Pinpoint the cell where the given text exists, returning its [x, y] midpoint coordinate. 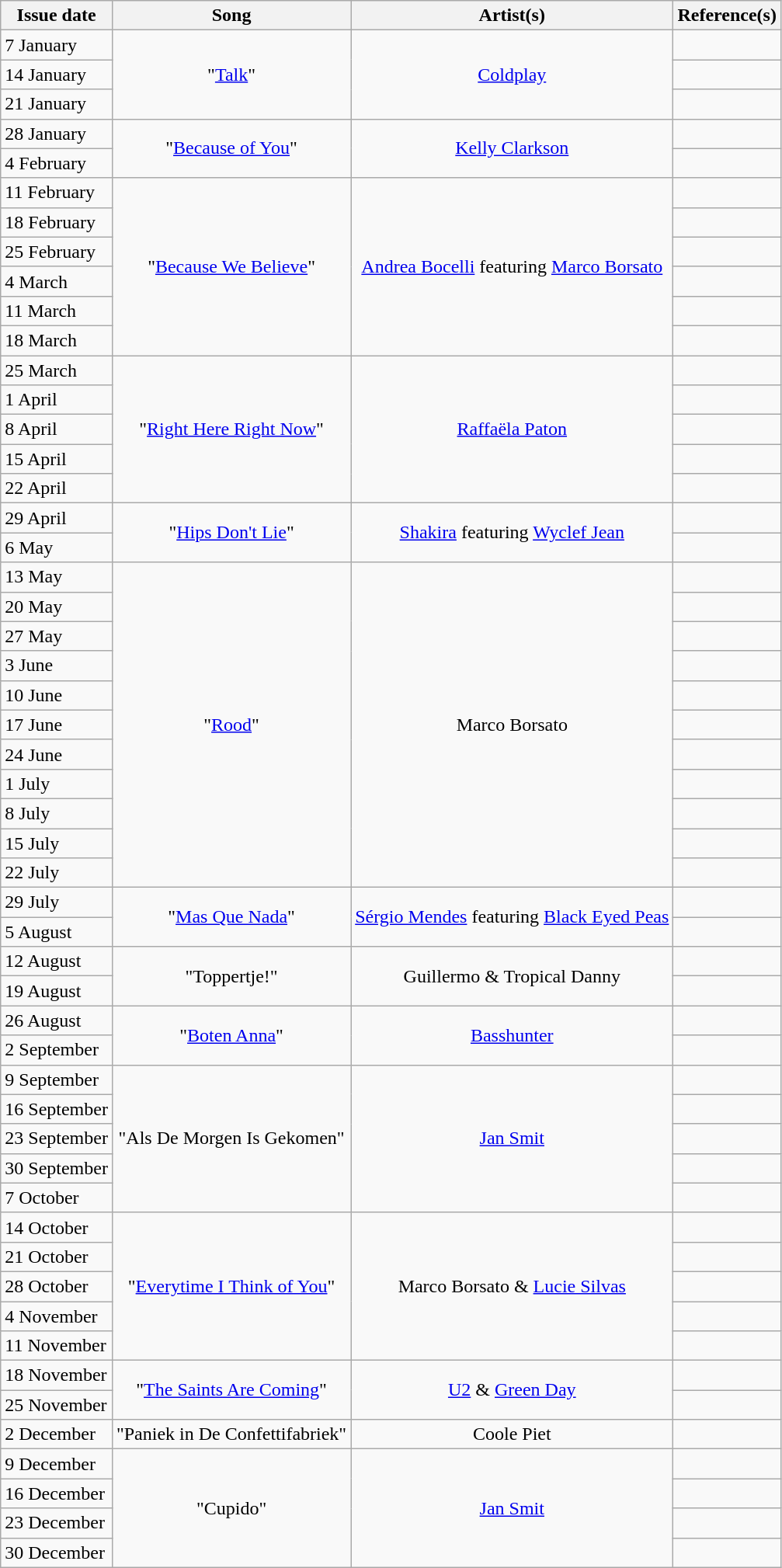
"Cupido" [231, 1508]
"Talk" [231, 75]
7 October [57, 1198]
"Boten Anna" [231, 1035]
9 December [57, 1464]
18 March [57, 340]
19 August [57, 991]
Basshunter [513, 1035]
"Mas Que Nada" [231, 917]
22 July [57, 873]
27 May [57, 636]
Coole Piet [513, 1434]
"Because of You" [231, 148]
"The Saints Are Coming" [231, 1390]
14 January [57, 75]
16 December [57, 1493]
4 February [57, 163]
"Paniek in De Confettifabriek" [231, 1434]
20 May [57, 607]
8 April [57, 429]
Kelly Clarkson [513, 148]
21 October [57, 1257]
25 February [57, 252]
"Because We Believe" [231, 266]
2 September [57, 1050]
U2 & Green Day [513, 1390]
23 September [57, 1139]
10 June [57, 695]
"Toppertje!" [231, 976]
1 July [57, 784]
4 November [57, 1316]
25 March [57, 370]
13 May [57, 577]
25 November [57, 1405]
7 January [57, 45]
Guillermo & Tropical Danny [513, 976]
Andrea Bocelli featuring Marco Borsato [513, 266]
2 December [57, 1434]
21 January [57, 104]
18 February [57, 222]
Issue date [57, 16]
28 October [57, 1286]
4 March [57, 281]
9 September [57, 1080]
11 February [57, 193]
22 April [57, 488]
11 November [57, 1346]
"Als De Morgen Is Gekomen" [231, 1139]
11 March [57, 311]
14 October [57, 1227]
"Hips Don't Lie" [231, 533]
Raffaëla Paton [513, 429]
"Everytime I Think of You" [231, 1286]
24 June [57, 754]
18 November [57, 1375]
"Rood" [231, 725]
26 August [57, 1020]
Marco Borsato [513, 725]
"Right Here Right Now" [231, 429]
1 April [57, 400]
Artist(s) [513, 16]
12 August [57, 961]
Reference(s) [727, 16]
23 December [57, 1523]
Sérgio Mendes featuring Black Eyed Peas [513, 917]
6 May [57, 548]
Marco Borsato & Lucie Silvas [513, 1286]
Song [231, 16]
Shakira featuring Wyclef Jean [513, 533]
16 September [57, 1109]
17 June [57, 725]
30 December [57, 1552]
15 April [57, 459]
15 July [57, 843]
8 July [57, 813]
3 June [57, 666]
Coldplay [513, 75]
28 January [57, 134]
29 April [57, 518]
29 July [57, 902]
30 September [57, 1168]
5 August [57, 932]
